Locate the cell with the specified text and output its [x, y] center coordinate. 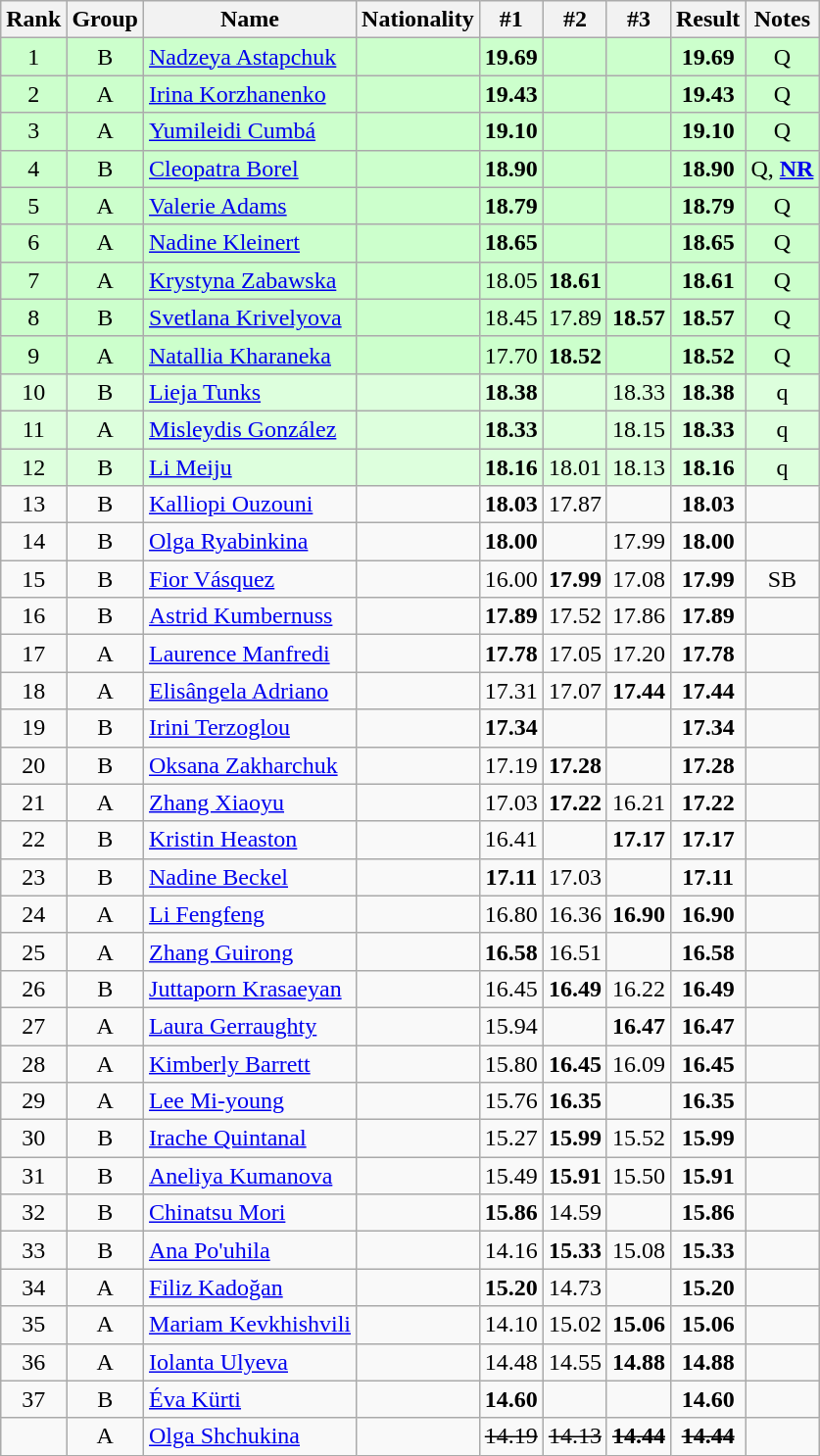
11 [33, 429]
16.51 [574, 951]
Lee Mi-young [251, 1101]
16.36 [574, 914]
Li Fengfeng [251, 914]
15.08 [639, 1250]
15.80 [511, 1063]
21 [33, 802]
17.20 [639, 654]
15.52 [639, 1139]
Rank [33, 20]
16.22 [639, 989]
Juttaporn Krasaeyan [251, 989]
Zhang Xiaoyu [251, 802]
29 [33, 1101]
Nadzeya Astapchuk [251, 57]
19 [33, 728]
17.19 [511, 765]
Natallia Kharaneka [251, 355]
30 [33, 1139]
15.94 [511, 1026]
Nationality [418, 20]
Irina Korzhanenko [251, 94]
18.13 [639, 467]
14.19 [511, 1436]
23 [33, 877]
17.86 [639, 616]
8 [33, 317]
Irache Quintanal [251, 1139]
14.13 [574, 1436]
17 [33, 654]
Irini Terzoglou [251, 728]
16.00 [511, 579]
14.73 [574, 1287]
35 [33, 1325]
Kristin Heaston [251, 840]
16 [33, 616]
15.49 [511, 1176]
34 [33, 1287]
12 [33, 467]
4 [33, 169]
Cleopatra Borel [251, 169]
17.70 [511, 355]
16.21 [639, 802]
16.80 [511, 914]
26 [33, 989]
9 [33, 355]
Elisângela Adriano [251, 691]
15.27 [511, 1139]
SB [782, 579]
14.55 [574, 1362]
#1 [511, 20]
Nadine Beckel [251, 877]
Li Meiju [251, 467]
Éva Kürti [251, 1399]
14.59 [574, 1213]
#3 [639, 20]
Chinatsu Mori [251, 1213]
28 [33, 1063]
6 [33, 243]
17.87 [574, 505]
17.07 [574, 691]
Fior Vásquez [251, 579]
Name [251, 20]
Ana Po'uhila [251, 1250]
17.05 [574, 654]
22 [33, 840]
16.41 [511, 840]
Aneliya Kumanova [251, 1176]
Notes [782, 20]
5 [33, 206]
17.31 [511, 691]
15 [33, 579]
Valerie Adams [251, 206]
18.15 [639, 429]
Kimberly Barrett [251, 1063]
17.52 [574, 616]
Lieja Tunks [251, 392]
14 [33, 542]
25 [33, 951]
18.01 [574, 467]
15.76 [511, 1101]
18 [33, 691]
17.08 [639, 579]
Astrid Kumbernuss [251, 616]
24 [33, 914]
Misleydis González [251, 429]
Laurence Manfredi [251, 654]
Nadine Kleinert [251, 243]
7 [33, 280]
14.10 [511, 1325]
Yumileidi Cumbá [251, 131]
Zhang Guirong [251, 951]
16.09 [639, 1063]
Laura Gerraughty [251, 1026]
14.16 [511, 1250]
18.05 [511, 280]
2 [33, 94]
#2 [574, 20]
Olga Shchukina [251, 1436]
27 [33, 1026]
Kalliopi Ouzouni [251, 505]
Group [106, 20]
Oksana Zakharchuk [251, 765]
3 [33, 131]
15.50 [639, 1176]
10 [33, 392]
Svetlana Krivelyova [251, 317]
1 [33, 57]
36 [33, 1362]
Filiz Kadoğan [251, 1287]
13 [33, 505]
33 [33, 1250]
Q, NR [782, 169]
Mariam Kevkhishvili [251, 1325]
15.02 [574, 1325]
14.48 [511, 1362]
18.45 [511, 317]
Iolanta Ulyeva [251, 1362]
31 [33, 1176]
Olga Ryabinkina [251, 542]
37 [33, 1399]
Result [707, 20]
32 [33, 1213]
Krystyna Zabawska [251, 280]
20 [33, 765]
